Identify which cell holds the provided text, then report its (X, Y) central coordinate. 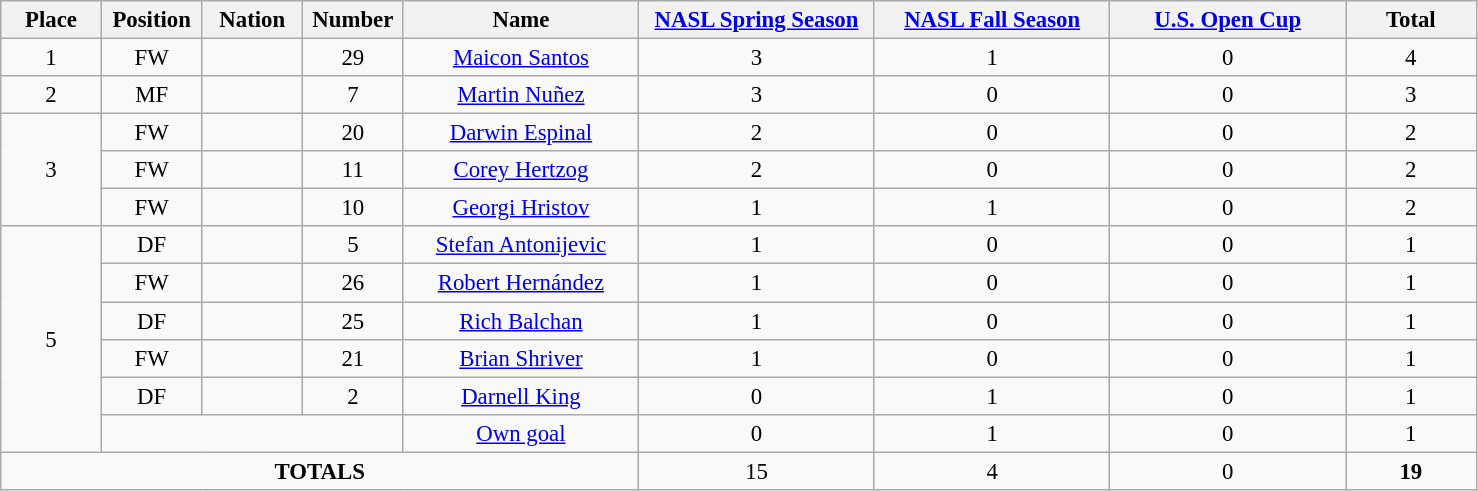
Name (521, 20)
Robert Hernández (521, 283)
Martin Nuñez (521, 95)
Brian Shriver (521, 358)
Georgi Hristov (521, 208)
Darwin Espinal (521, 133)
11 (354, 170)
TOTALS (320, 471)
NASL Spring Season (757, 20)
21 (354, 358)
Position (152, 20)
10 (354, 208)
Place (52, 20)
26 (354, 283)
Darnell King (521, 396)
19 (1412, 471)
Nation (252, 20)
Corey Hertzog (521, 170)
Own goal (521, 433)
U.S. Open Cup (1228, 20)
NASL Fall Season (992, 20)
Maicon Santos (521, 58)
Total (1412, 20)
15 (757, 471)
MF (152, 95)
Stefan Antonijevic (521, 245)
Number (354, 20)
Rich Balchan (521, 321)
20 (354, 133)
7 (354, 95)
29 (354, 58)
25 (354, 321)
